Scan for the cell matching the given text and deliver its (X, Y) coordinate at center. 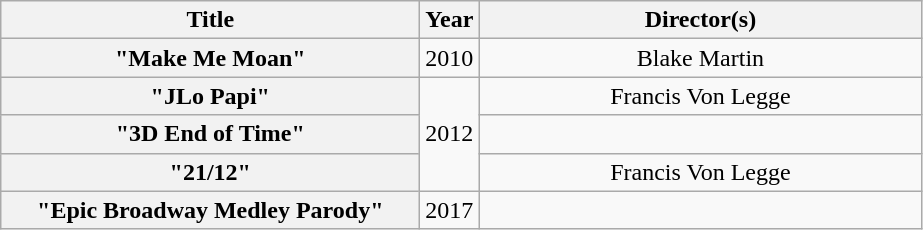
2017 (450, 210)
"21/12" (210, 172)
Blake Martin (700, 58)
"JLo Papi" (210, 96)
Title (210, 20)
Year (450, 20)
"Epic Broadway Medley Parody" (210, 210)
Director(s) (700, 20)
"Make Me Moan" (210, 58)
2012 (450, 134)
2010 (450, 58)
"3D End of Time" (210, 134)
